Find where the given text appears and provide that cell's center as [X, Y] coordinate. 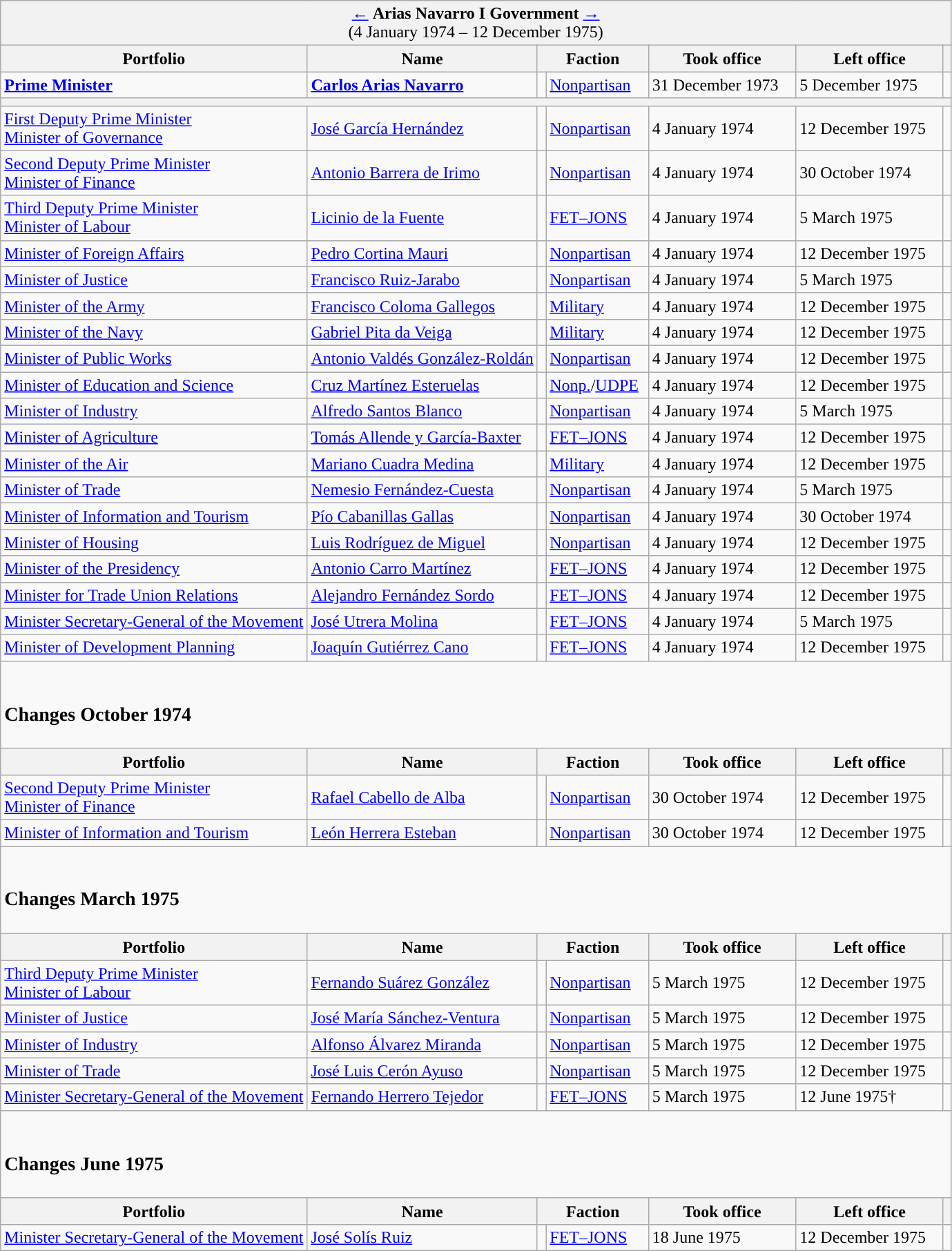
Cruz Martínez Esteruelas [422, 385]
Minister of the Navy [154, 332]
Nemesio Fernández-Cuesta [422, 490]
José Utrera Molina [422, 621]
Minister for Trade Union Relations [154, 595]
Mariano Cuadra Medina [422, 464]
Fernando Suárez González [422, 983]
Minister of the Presidency [154, 569]
Alfonso Álvarez Miranda [422, 1045]
Antonio Valdés González-Roldán [422, 358]
Nonp./UDPE [597, 385]
Minister of Education and Science [154, 385]
Francisco Ruiz-Jarabo [422, 280]
José García Hernández [422, 128]
Prime Minister [154, 85]
Minister of the Air [154, 464]
← Arias Navarro I Government →(4 January 1974 – 12 December 1975) [476, 23]
José María Sánchez-Ventura [422, 1018]
Minister of Foreign Affairs [154, 253]
Luis Rodríguez de Miguel [422, 543]
5 December 1975 [870, 85]
18 June 1975 [722, 1237]
Pío Cabanillas Gallas [422, 516]
Rafael Cabello de Alba [422, 797]
Licinio de la Fuente [422, 218]
Changes March 1975 [476, 891]
Antonio Barrera de Irimo [422, 173]
Fernando Herrero Tejedor [422, 1097]
Tomás Allende y García-Baxter [422, 438]
Changes June 1975 [476, 1154]
José Luis Cerón Ayuso [422, 1071]
Minister of the Army [154, 306]
Pedro Cortina Mauri [422, 253]
León Herrera Esteban [422, 833]
Minister of Housing [154, 543]
Minister of Development Planning [154, 648]
José Solís Ruiz [422, 1237]
Changes October 1974 [476, 704]
31 December 1973 [722, 85]
Joaquín Gutiérrez Cano [422, 648]
Minister of Public Works [154, 358]
Alfredo Santos Blanco [422, 411]
12 June 1975† [870, 1097]
First Deputy Prime MinisterMinister of Governance [154, 128]
Francisco Coloma Gallegos [422, 306]
Minister of Agriculture [154, 438]
Alejandro Fernández Sordo [422, 595]
Carlos Arias Navarro [422, 85]
Gabriel Pita da Veiga [422, 332]
Antonio Carro Martínez [422, 569]
